Return (x, y) of the center of cell containing provided text 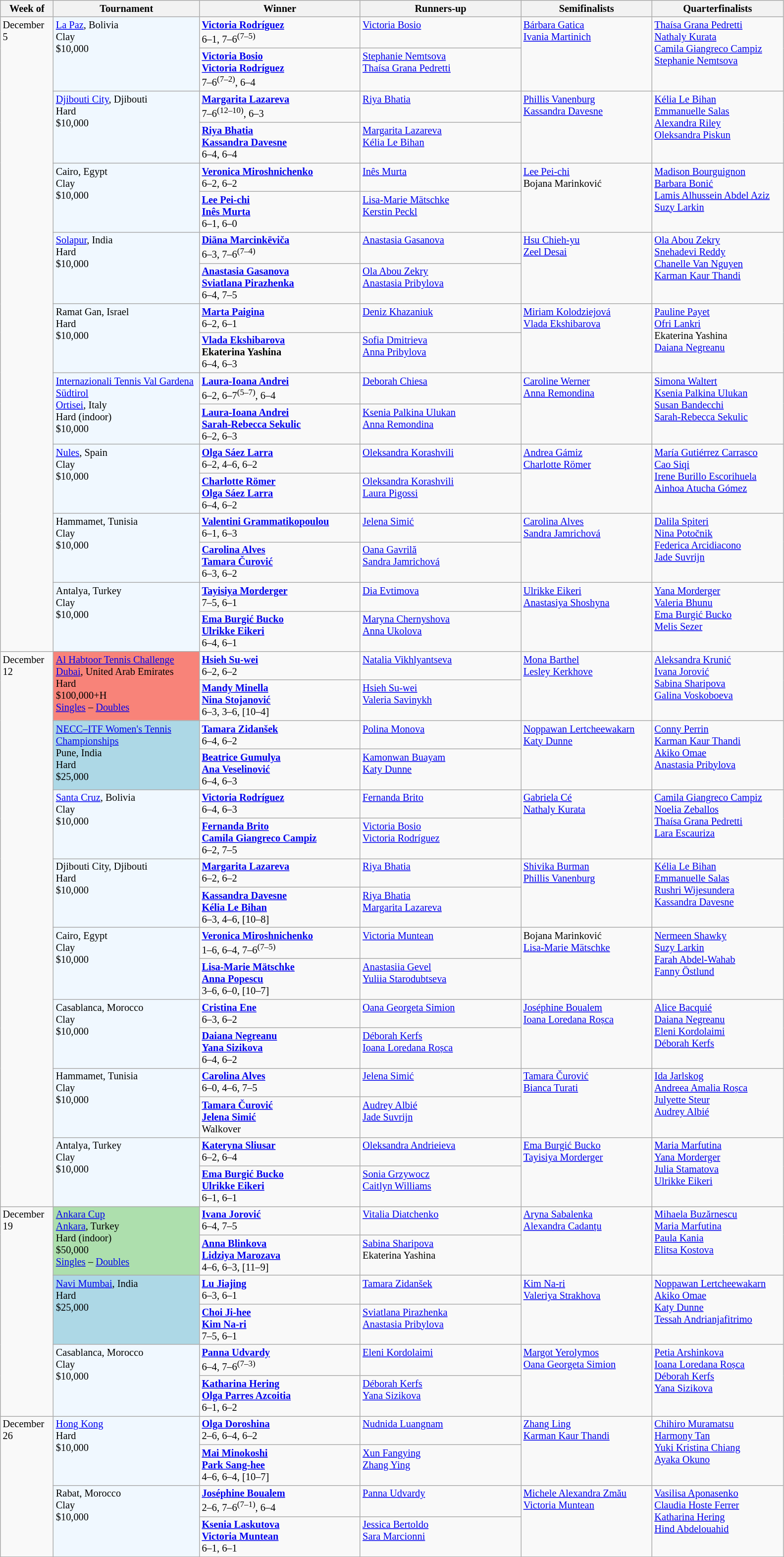
La Paz, Bolivia Clay $10,000 (127, 54)
Sviatlana Pirazhenka Anastasia Pribylova (441, 1324)
Phillis Vanenburg Kassandra Davesne (586, 127)
Panna Udvardy (441, 1501)
Hsu Chieh-yu Zeel Desai (586, 268)
Tournament (127, 8)
Carolina Alves Tamara Čurović 6–3, 6–2 (280, 562)
Sofia Dmitrieva Anna Pribylova (441, 352)
Ola Abou Zekry Snehadevi Reddy Chanelle Van Nguyen Karman Kaur Thandi (718, 268)
Valentini Grammatikopoulou 6–1, 6–3 (280, 528)
Michele Alexandra Zmău Victoria Muntean (586, 1521)
Ulrikke Eikeri Anastasiya Shoshyna (586, 616)
Laura-Ioana Andrei 6–2, 6–7(5–7), 6–4 (280, 389)
Deniz Khazaniuk (441, 318)
Caroline Werner Anna Remondina (586, 408)
Olga Sáez Larra 6–2, 4–6, 6–2 (280, 458)
Aryna Sabalenka Alexandra Cadanțu (586, 1241)
Week of (27, 8)
Margarita Lazareva 7–6(12–10), 6–3 (280, 107)
Anastasiia Gevel Yuliia Starodubtseva (441, 979)
Oleksandra Andrieieva (441, 1152)
Andrea Gámiz Charlotte Römer (586, 479)
Lu Jiajing 6–3, 6–1 (280, 1289)
Veronica Miroshnichenko 1–6, 6–4, 7–6(7–5) (280, 944)
Polina Monova (441, 735)
Diāna Marcinkēviča 6–3, 7–6(7–4) (280, 248)
Ksenia Palkina Ulukan Anna Remondina (441, 424)
Eleni Kordolaimi (441, 1360)
December 5 (27, 334)
Kateryna Sliusar 6–2, 6–4 (280, 1152)
Al Habtoor Tennis Challenge Dubai, United Arab Emirates Hard $100,000+H Singles – Doubles (127, 686)
Camila Giangreco Campiz Noelia Zeballos Thaísa Grana Pedretti Lara Escauriza (718, 824)
December 19 (27, 1311)
Ksenia Laskutova Victoria Muntean 6–1, 6–1 (280, 1537)
Madison Bourguignon Barbara Bonić Lamis Alhussein Abdel Aziz Suzy Larkin (718, 197)
Anastasia Gasanova (441, 248)
Sabina Sharipova Ekaterina Yashina (441, 1255)
Nudnida Luangnam (441, 1430)
Anastasia Gasanova Sviatlana Pirazhenka 6–4, 7–5 (280, 283)
Deborah Chiesa (441, 389)
Carolina Alves Sandra Jamrichová (586, 548)
Fernanda Brito Camila Giangreco Campiz 6–2, 7–5 (280, 838)
Conny Perrin Karman Kaur Thandi Akiko Omae Anastasia Pribylova (718, 755)
Aleksandra Krunić Ivana Jorović Sabina Sharipova Galina Voskoboeva (718, 686)
Lee Pei-chi Bojana Marinković (586, 197)
Riya Bhatia Kassandra Davesne 6–4, 6–4 (280, 143)
Rabat, Morocco Clay $10,000 (127, 1521)
Inês Murta (441, 177)
Margarita Lazareva 6–2, 6–2 (280, 873)
Kélia Le Bihan Emmanuelle Salas Rushri Wijesundera Kassandra Davesne (718, 893)
Lisa-Marie Mätschke Kerstin Peckl (441, 212)
Ema Burgić Bucko Ulrikke Eikeri 6–1, 6–1 (280, 1186)
Tamara Čurović Jelena Simić Walkover (280, 1117)
Yana Morderger Valeria Bhunu Ema Burgić Bucko Melis Sezer (718, 616)
Tamara Zidanšek (441, 1289)
Tamara Čurović Bianca Turati (586, 1102)
Bárbara Gatica Ivania Martinich (586, 54)
Choi Ji-hee Kim Na-ri 7–5, 6–1 (280, 1324)
December 12 (27, 929)
Katharina Hering Olga Parres Azcoitia 6–1, 6–2 (280, 1396)
Ankara Cup Ankara, Turkey Hard (indoor) $50,000 Singles – Doubles (127, 1241)
Victoria Bosio (441, 33)
Alice Bacquié Daiana Negreanu Eleni Kordolaimi Déborah Kerfs (718, 1034)
NECC–ITF Women's Tennis Championships Pune, India Hard $25,000 (127, 755)
María Gutiérrez Carrasco Cao Siqi Irene Burillo Escorihuela Ainhoa Atucha Gómez (718, 479)
Cristina Ene 6–3, 6–2 (280, 1013)
Pauline Payet Ofri Lankri Ekaterina Yashina Daiana Negreanu (718, 338)
Kélia Le Bihan Emmanuelle Salas Alexandra Riley Oleksandra Piskun (718, 127)
Victoria Bosio Victoria Rodríguez 7–6(7–2), 6–4 (280, 69)
Ema Burgić Bucko Ulrikke Eikeri 6–4, 6–1 (280, 631)
Joséphine Boualem Ioana Loredana Roșca (586, 1034)
Ramat Gan, Israel Hard $10,000 (127, 338)
Carolina Alves 6–0, 4–6, 7–5 (280, 1082)
Jessica Bertoldo Sara Marcionni (441, 1537)
Victoria Muntean (441, 944)
Ivana Jorović 6–4, 7–5 (280, 1221)
December 26 (27, 1486)
Victoria Bosio Victoria Rodríguez (441, 838)
Déborah Kerfs Ioana Loredana Roșca (441, 1048)
Sonia Grzywocz Caitlyn Williams (441, 1186)
Maria Marfutina Yana Morderger Julia Stamatova Ulrikke Eikeri (718, 1171)
Dalila Spiteri Nina Potočnik Federica Arcidiacono Jade Suvrijn (718, 548)
Oana Georgeta Simion (441, 1013)
Victoria Rodríguez 6–4, 6–3 (280, 804)
Veronica Miroshnichenko 6–2, 6–2 (280, 177)
Beatrice Gumulya Ana Veselinović 6–4, 6–3 (280, 769)
Laura-Ioana Andrei Sarah-Rebecca Sekulic 6–2, 6–3 (280, 424)
Vitalia Diatchenko (441, 1221)
Daiana Negreanu Yana Sizikova 6–4, 6–2 (280, 1048)
Quarterfinalists (718, 8)
Hong Kong Hard $10,000 (127, 1450)
Oleksandra Korashvili Laura Pigossi (441, 493)
Nermeen Shawky Suzy Larkin Farah Abdel-Wahab Fanny Östlund (718, 963)
Charlotte Römer Olga Sáez Larra 6–4, 6–2 (280, 493)
Petia Arshinkova Ioana Loredana Roșca Déborah Kerfs Yana Sizikova (718, 1381)
Margot Yerolymos Oana Georgeta Simion (586, 1381)
Kassandra Davesne Kélia Le Bihan 6–3, 4–6, [10–8] (280, 907)
Marta Paigina 6–2, 6–1 (280, 318)
Navi Mumbai, India Hard $25,000 (127, 1309)
Ida Jarlskog Andreea Amalia Roșca Julyette Steur Audrey Albié (718, 1102)
Santa Cruz, Bolivia Clay $10,000 (127, 824)
Simona Waltert Ksenia Palkina Ulukan Susan Bandecchi Sarah-Rebecca Sekulic (718, 408)
Margarita Lazareva Kélia Le Bihan (441, 143)
Vasilisa Aponasenko Claudia Hoste Ferrer Katharina Hering Hind Abdelouahid (718, 1521)
Anna Blinkova Lidziya Marozava 4–6, 6–3, [11–9] (280, 1255)
Noppawan Lertcheewakarn Katy Dunne (586, 755)
Maryna Chernyshova Anna Ukolova (441, 631)
Victoria Rodríguez 6–1, 7–6(7–5) (280, 33)
Audrey Albié Jade Suvrijn (441, 1117)
Tamara Zidanšek 6–4, 6–2 (280, 735)
Mihaela Buzărnescu Maria Marfutina Paula Kania Elitsa Kostova (718, 1241)
Miriam Kolodziejová Vlada Ekshibarova (586, 338)
Kim Na-ri Valeriya Strakhova (586, 1309)
Internazionali Tennis Val Gardena Südtirol Ortisei, Italy Hard (indoor) $10,000 (127, 408)
Ema Burgić Bucko Tayisiya Morderger (586, 1171)
Mai Minokoshi Park Sang-hee 4–6, 6–4, [10–7] (280, 1465)
Lee Pei-chi Inês Murta 6–1, 6–0 (280, 212)
Runners-up (441, 8)
Kamonwan Buayam Katy Dunne (441, 769)
Hsieh Su-wei Valeria Savinykh (441, 700)
Lisa-Marie Mätschke Anna Popescu 3–6, 6–0, [10–7] (280, 979)
Gabriela Cé Nathaly Kurata (586, 824)
Déborah Kerfs Yana Sizikova (441, 1396)
Winner (280, 8)
Chihiro Muramatsu Harmony Tan Yuki Kristina Chiang Ayaka Okuno (718, 1450)
Solapur, India Hard $10,000 (127, 268)
Zhang Ling Karman Kaur Thandi (586, 1450)
Tayisiya Morderger 7–5, 6–1 (280, 597)
Ola Abou Zekry Anastasia Pribylova (441, 283)
Oana Gavrilă Sandra Jamrichová (441, 562)
Xun Fangying Zhang Ying (441, 1465)
Bojana Marinković Lisa-Marie Mätschke (586, 963)
Stephanie Nemtsova Thaísa Grana Pedretti (441, 69)
Mandy Minella Nina Stojanović 6–3, 3–6, [10–4] (280, 700)
Fernanda Brito (441, 804)
Thaísa Grana Pedretti Nathaly Kurata Camila Giangreco Campiz Stephanie Nemtsova (718, 54)
Oleksandra Korashvili (441, 458)
Noppawan Lertcheewakarn Akiko Omae Katy Dunne Tessah Andrianjafitrimo (718, 1309)
Joséphine Boualem 2–6, 7–6(7–1), 6–4 (280, 1501)
Mona Barthel Lesley Kerkhove (586, 686)
Olga Doroshina 2–6, 6–4, 6–2 (280, 1430)
Riya Bhatia Margarita Lazareva (441, 907)
Dia Evtimova (441, 597)
Shivika Burman Phillis Vanenburg (586, 893)
Panna Udvardy 6–4, 7–6(7–3) (280, 1360)
Vlada Ekshibarova Ekaterina Yashina 6–4, 6–3 (280, 352)
Hsieh Su-wei 6–2, 6–2 (280, 666)
Nules, Spain Clay $10,000 (127, 479)
Natalia Vikhlyantseva (441, 666)
Semifinalists (586, 8)
